Search for the cell housing the specified text and yield its (x, y) center coordinate. 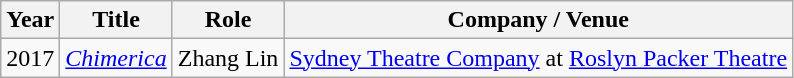
Chimerica (116, 58)
Role (228, 20)
Year (30, 20)
Zhang Lin (228, 58)
2017 (30, 58)
Title (116, 20)
Company / Venue (538, 20)
Sydney Theatre Company at Roslyn Packer Theatre (538, 58)
